Return the [X, Y] coordinate for the center point of the cell that contains the specified text.  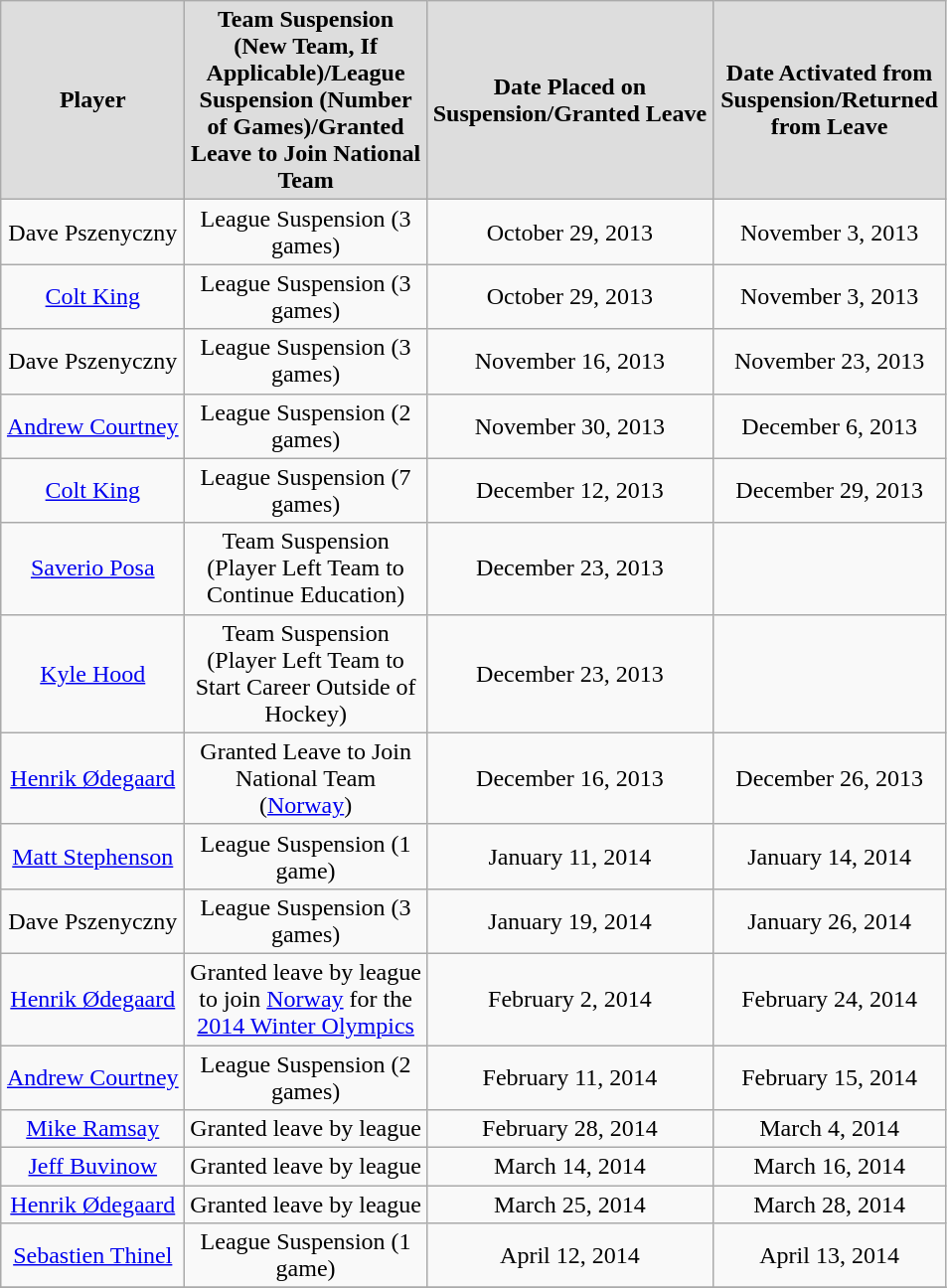
Jeff Buvinow [93, 1167]
April 13, 2014 [829, 1256]
Mike Ramsay [93, 1129]
December 26, 2013 [829, 778]
Date Placed on Suspension/Granted Leave [569, 100]
April 12, 2014 [569, 1256]
Team Suspension (Player Left Team to Continue Education) [306, 568]
December 12, 2013 [569, 491]
March 14, 2014 [569, 1167]
March 4, 2014 [829, 1129]
February 11, 2014 [569, 1077]
November 16, 2013 [569, 362]
November 30, 2013 [569, 425]
Team Suspension (New Team, If Applicable)/League Suspension (Number of Games)/Granted Leave to Join National Team [306, 100]
February 15, 2014 [829, 1077]
January 19, 2014 [569, 920]
March 25, 2014 [569, 1205]
December 29, 2013 [829, 491]
Sebastien Thinel [93, 1256]
Kyle Hood [93, 674]
Saverio Posa [93, 568]
Player [93, 100]
March 16, 2014 [829, 1167]
January 14, 2014 [829, 857]
Granted Leave to Join National Team (Norway) [306, 778]
League Suspension (7 games) [306, 491]
February 24, 2014 [829, 999]
March 28, 2014 [829, 1205]
Team Suspension (Player Left Team to Start Career Outside of Hockey) [306, 674]
December 16, 2013 [569, 778]
December 6, 2013 [829, 425]
Granted leave by league to join Norway for the 2014 Winter Olympics [306, 999]
Date Activated from Suspension/Returned from Leave [829, 100]
February 2, 2014 [569, 999]
February 28, 2014 [569, 1129]
January 11, 2014 [569, 857]
Matt Stephenson [93, 857]
November 23, 2013 [829, 362]
January 26, 2014 [829, 920]
